Detect which cell encompasses the target text, then output its [x, y] center coordinate. 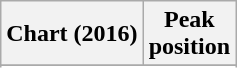
Peak position [189, 34]
Chart (2016) [72, 34]
